Identify which cell holds the provided text, then report its (x, y) central coordinate. 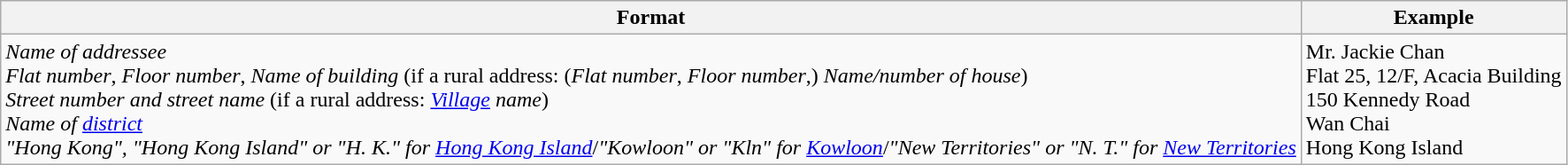
Format (651, 18)
Example (1433, 18)
Mr. Jackie ChanFlat 25, 12/F, Acacia Building150 Kennedy RoadWan ChaiHong Kong Island (1433, 99)
